Pinpoint the cell where the given text exists, returning its (X, Y) midpoint coordinate. 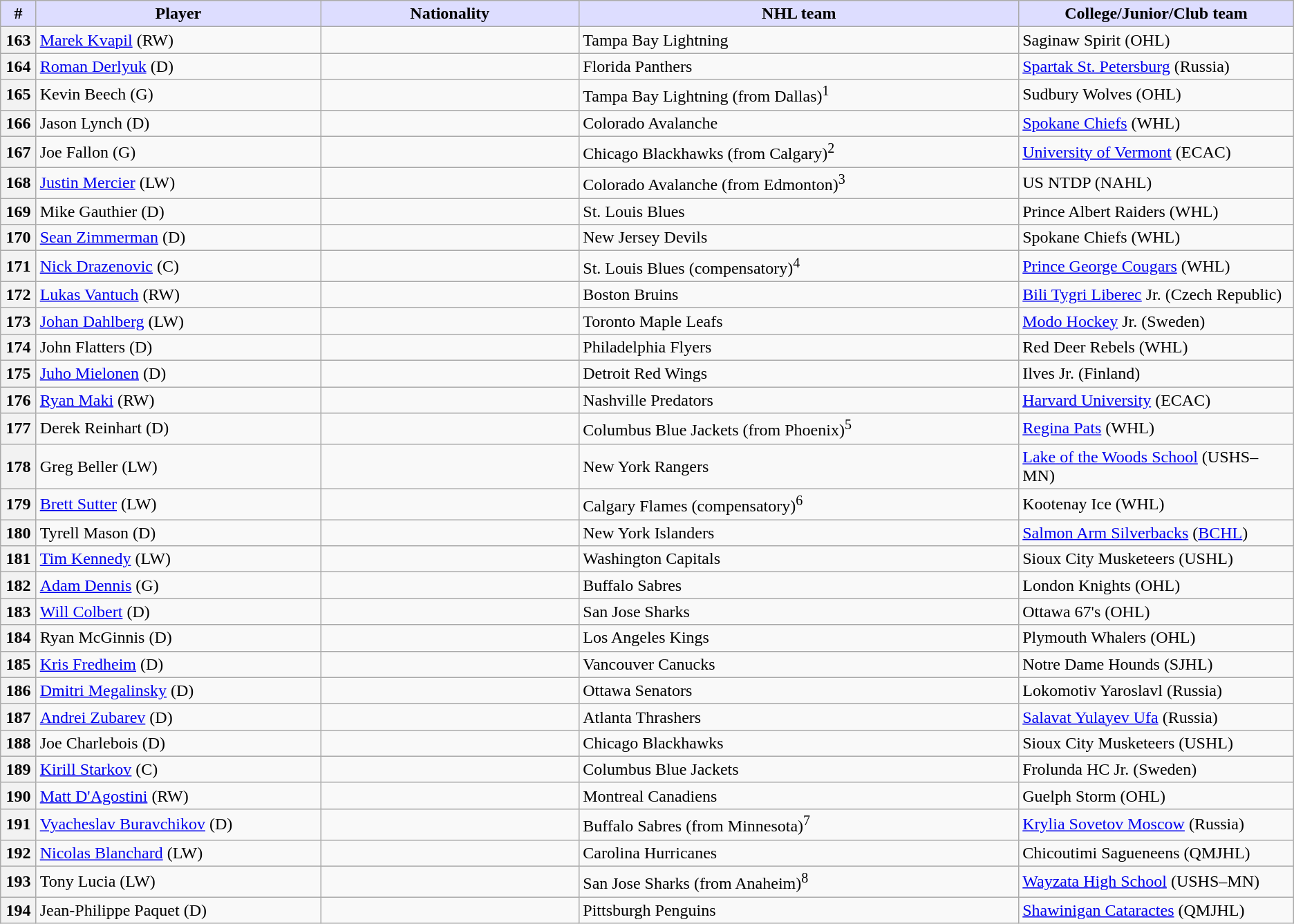
Columbus Blue Jackets (from Phoenix)5 (799, 428)
Saginaw Spirit (OHL) (1156, 40)
191 (18, 825)
Greg Beller (LW) (178, 466)
Marek Kvapil (RW) (178, 40)
Jason Lynch (D) (178, 123)
Florida Panthers (799, 66)
US NTDP (NAHL) (1156, 182)
164 (18, 66)
Justin Mercier (LW) (178, 182)
181 (18, 559)
Carolina Hurricanes (799, 853)
174 (18, 347)
Vancouver Canucks (799, 664)
Mike Gauthier (D) (178, 211)
190 (18, 795)
Nationality (450, 14)
Colorado Avalanche (799, 123)
172 (18, 294)
Calgary Flames (compensatory)6 (799, 505)
Regina Pats (WHL) (1156, 428)
Detroit Red Wings (799, 374)
Kris Fredheim (D) (178, 664)
189 (18, 769)
Boston Bruins (799, 294)
182 (18, 585)
Red Deer Rebels (WHL) (1156, 347)
Sudbury Wolves (OHL) (1156, 95)
Chicoutimi Sagueneens (QMJHL) (1156, 853)
171 (18, 267)
Kirill Starkov (C) (178, 769)
Columbus Blue Jackets (799, 769)
Pittsburgh Penguins (799, 910)
Notre Dame Hounds (SJHL) (1156, 664)
175 (18, 374)
167 (18, 152)
Johan Dahlberg (LW) (178, 321)
Derek Reinhart (D) (178, 428)
173 (18, 321)
Sean Zimmerman (D) (178, 238)
177 (18, 428)
Chicago Blackhawks (from Calgary)2 (799, 152)
187 (18, 717)
College/Junior/Club team (1156, 14)
University of Vermont (ECAC) (1156, 152)
Ilves Jr. (Finland) (1156, 374)
Adam Dennis (G) (178, 585)
Modo Hockey Jr. (Sweden) (1156, 321)
Nashville Predators (799, 400)
183 (18, 612)
Montreal Canadiens (799, 795)
Ryan McGinnis (D) (178, 638)
Juho Mielonen (D) (178, 374)
Plymouth Whalers (OHL) (1156, 638)
St. Louis Blues (compensatory)4 (799, 267)
Shawinigan Cataractes (QMJHL) (1156, 910)
New York Rangers (799, 466)
San Jose Sharks (from Anaheim)8 (799, 882)
194 (18, 910)
Tampa Bay Lightning (799, 40)
Joe Charlebois (D) (178, 743)
Kevin Beech (G) (178, 95)
Spartak St. Petersburg (Russia) (1156, 66)
NHL team (799, 14)
186 (18, 690)
180 (18, 533)
Lukas Vantuch (RW) (178, 294)
San Jose Sharks (799, 612)
Matt D'Agostini (RW) (178, 795)
Lokomotiv Yaroslavl (Russia) (1156, 690)
Nick Drazenovic (C) (178, 267)
New Jersey Devils (799, 238)
Chicago Blackhawks (799, 743)
London Knights (OHL) (1156, 585)
Tim Kennedy (LW) (178, 559)
Kootenay Ice (WHL) (1156, 505)
Player (178, 14)
Roman Derlyuk (D) (178, 66)
John Flatters (D) (178, 347)
Prince George Cougars (WHL) (1156, 267)
Wayzata High School (USHS–MN) (1156, 882)
178 (18, 466)
Colorado Avalanche (from Edmonton)3 (799, 182)
192 (18, 853)
184 (18, 638)
Frolunda HC Jr. (Sweden) (1156, 769)
Joe Fallon (G) (178, 152)
Philadelphia Flyers (799, 347)
Bili Tygri Liberec Jr. (Czech Republic) (1156, 294)
Salavat Yulayev Ufa (Russia) (1156, 717)
Tony Lucia (LW) (178, 882)
185 (18, 664)
Vyacheslav Buravchikov (D) (178, 825)
188 (18, 743)
Dmitri Megalinsky (D) (178, 690)
Krylia Sovetov Moscow (Russia) (1156, 825)
169 (18, 211)
Washington Capitals (799, 559)
Salmon Arm Silverbacks (BCHL) (1156, 533)
193 (18, 882)
Brett Sutter (LW) (178, 505)
Nicolas Blanchard (LW) (178, 853)
New York Islanders (799, 533)
179 (18, 505)
Ryan Maki (RW) (178, 400)
Will Colbert (D) (178, 612)
166 (18, 123)
168 (18, 182)
Guelph Storm (OHL) (1156, 795)
# (18, 14)
Prince Albert Raiders (WHL) (1156, 211)
Buffalo Sabres (from Minnesota)7 (799, 825)
Ottawa Senators (799, 690)
Atlanta Thrashers (799, 717)
Jean-Philippe Paquet (D) (178, 910)
Ottawa 67's (OHL) (1156, 612)
Lake of the Woods School (USHS–MN) (1156, 466)
St. Louis Blues (799, 211)
Los Angeles Kings (799, 638)
Harvard University (ECAC) (1156, 400)
163 (18, 40)
Tampa Bay Lightning (from Dallas)1 (799, 95)
170 (18, 238)
165 (18, 95)
Buffalo Sabres (799, 585)
176 (18, 400)
Toronto Maple Leafs (799, 321)
Andrei Zubarev (D) (178, 717)
Tyrell Mason (D) (178, 533)
